Search for the cell housing the specified text and yield its (x, y) center coordinate. 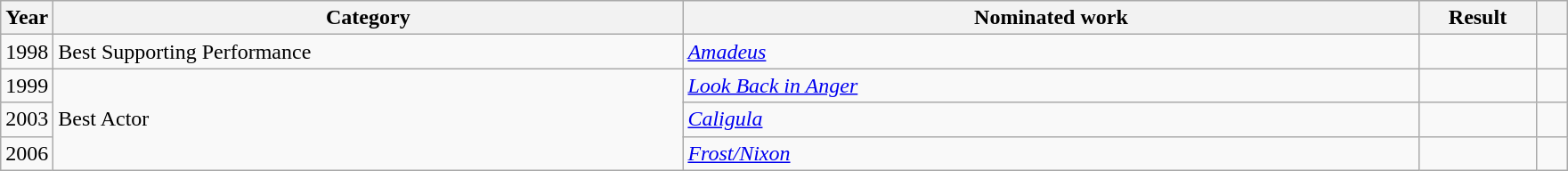
Year (27, 18)
Look Back in Anger (1051, 85)
Best Supporting Performance (369, 52)
Nominated work (1051, 18)
2003 (27, 119)
1998 (27, 52)
Frost/Nixon (1051, 153)
2006 (27, 153)
Caligula (1051, 119)
Best Actor (369, 119)
Result (1478, 18)
Amadeus (1051, 52)
Category (369, 18)
1999 (27, 85)
